Determine the (X, Y) coordinate at the center of the cell enclosing the given text.  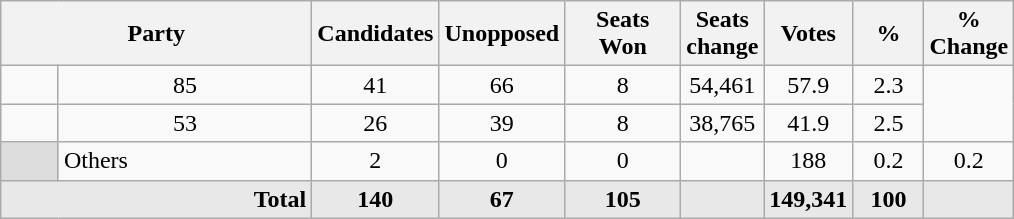
2.5 (888, 123)
188 (808, 161)
Votes (808, 34)
2 (376, 161)
Unopposed (502, 34)
41.9 (808, 123)
Seats change (722, 34)
57.9 (808, 85)
Candidates (376, 34)
53 (184, 123)
39 (502, 123)
41 (376, 85)
100 (888, 199)
38,765 (722, 123)
Others (184, 161)
66 (502, 85)
67 (502, 199)
140 (376, 199)
Total (156, 199)
2.3 (888, 85)
149,341 (808, 199)
105 (623, 199)
% Change (969, 34)
54,461 (722, 85)
Seats Won (623, 34)
% (888, 34)
85 (184, 85)
Party (156, 34)
26 (376, 123)
